Determine the (X, Y) coordinate at the center of the cell enclosing the given text.  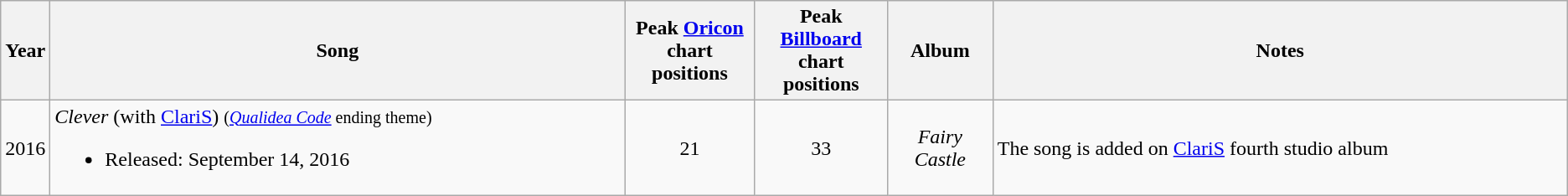
Year (25, 50)
Song (338, 50)
Peak Billboard chart positions (821, 50)
The song is added on ClariS fourth studio album (1280, 147)
Notes (1280, 50)
Album (940, 50)
33 (821, 147)
Fairy Castle (940, 147)
Peak Oricon chart positions (690, 50)
Clever (with ClariS) (Qualidea Code ending theme)Released: September 14, 2016 (338, 147)
21 (690, 147)
2016 (25, 147)
